Determine the (X, Y) coordinate at the center of the cell enclosing the given text.  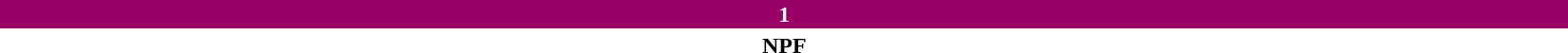
1 (784, 14)
